Return the (X, Y) coordinate for the center point of the cell that contains the specified text.  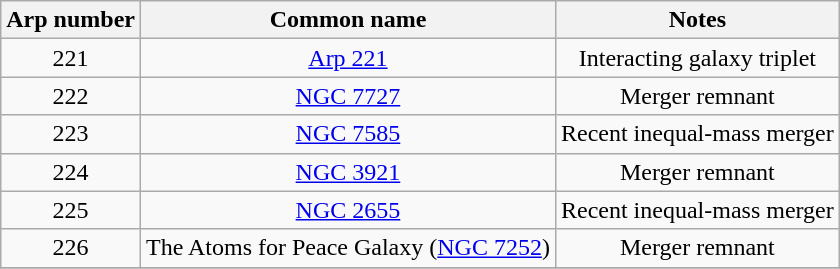
226 (71, 248)
Interacting galaxy triplet (697, 58)
Common name (348, 20)
224 (71, 172)
NGC 7585 (348, 134)
The Atoms for Peace Galaxy (NGC 7252) (348, 248)
Arp 221 (348, 58)
221 (71, 58)
Notes (697, 20)
225 (71, 210)
NGC 3921 (348, 172)
NGC 2655 (348, 210)
Arp number (71, 20)
NGC 7727 (348, 96)
222 (71, 96)
223 (71, 134)
